Return [X, Y] of the center of cell containing provided text 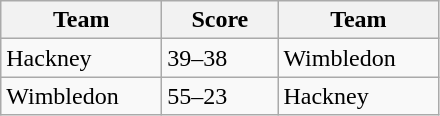
Score [220, 20]
55–23 [220, 96]
39–38 [220, 58]
